Return the (x, y) coordinate for the center point of the cell that contains the specified text.  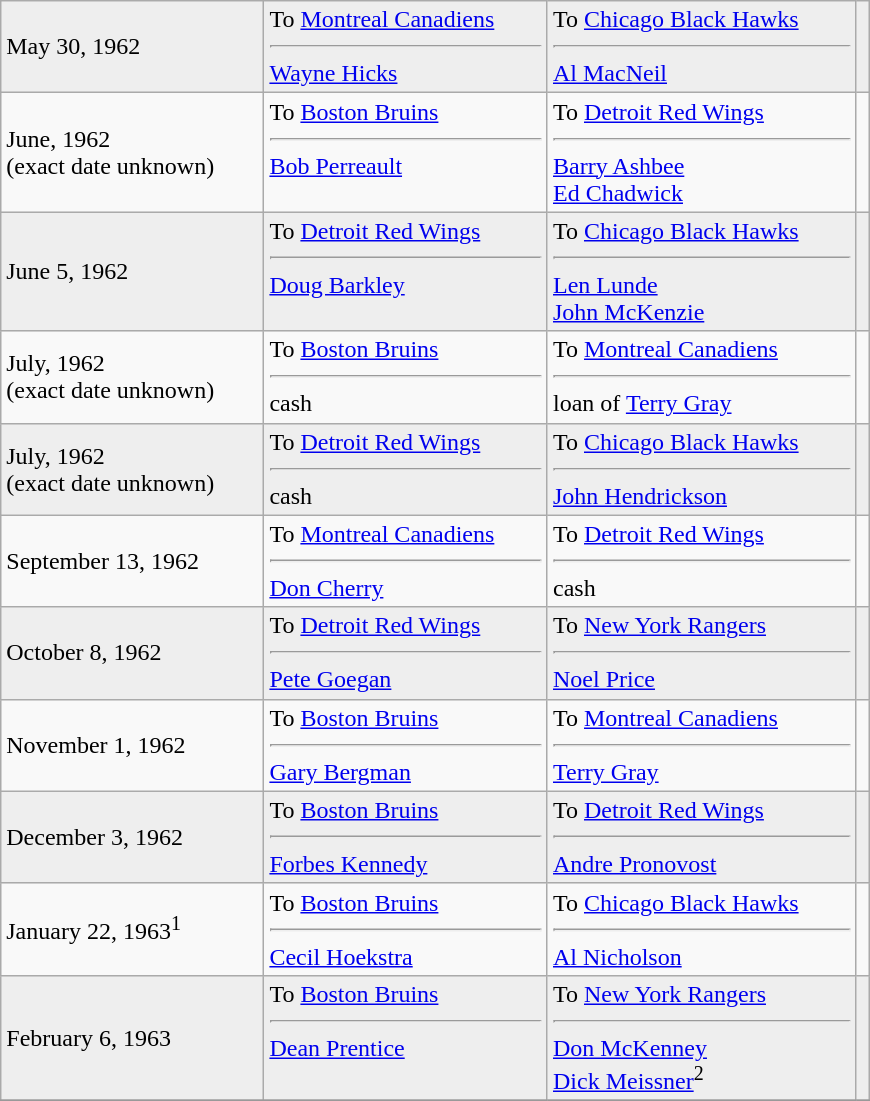
June 5, 1962 (132, 272)
January 22, 19631 (132, 929)
To Boston BruinsForbes Kennedy (406, 837)
June, 1962(exact date unknown) (132, 152)
February 6, 1963 (132, 1038)
To Montreal CanadiensDon Cherry (406, 561)
To Chicago Black HawksAl Nicholson (701, 929)
To Montreal CanadiensWayne Hicks (406, 47)
December 3, 1962 (132, 837)
To Chicago Black HawksJohn Hendrickson (701, 469)
November 1, 1962 (132, 745)
To Boston BruinsDean Prentice (406, 1038)
To Boston Bruinscash (406, 377)
To Detroit Red WingsAndre Pronovost (701, 837)
To Boston BruinsGary Bergman (406, 745)
To Detroit Red WingsBarry AshbeeEd Chadwick (701, 152)
To Boston BruinsCecil Hoekstra (406, 929)
To Montreal Canadiensloan of Terry Gray (701, 377)
October 8, 1962 (132, 653)
To Detroit Red WingsPete Goegan (406, 653)
To Chicago Black HawksLen LundeJohn McKenzie (701, 272)
May 30, 1962 (132, 47)
To New York RangersDon McKenneyDick Meissner2 (701, 1038)
To Chicago Black HawksAl MacNeil (701, 47)
September 13, 1962 (132, 561)
To New York RangersNoel Price (701, 653)
To Detroit Red WingsDoug Barkley (406, 272)
To Boston BruinsBob Perreault (406, 152)
To Montreal CanadiensTerry Gray (701, 745)
